Detect which cell encompasses the target text, then output its (X, Y) center coordinate. 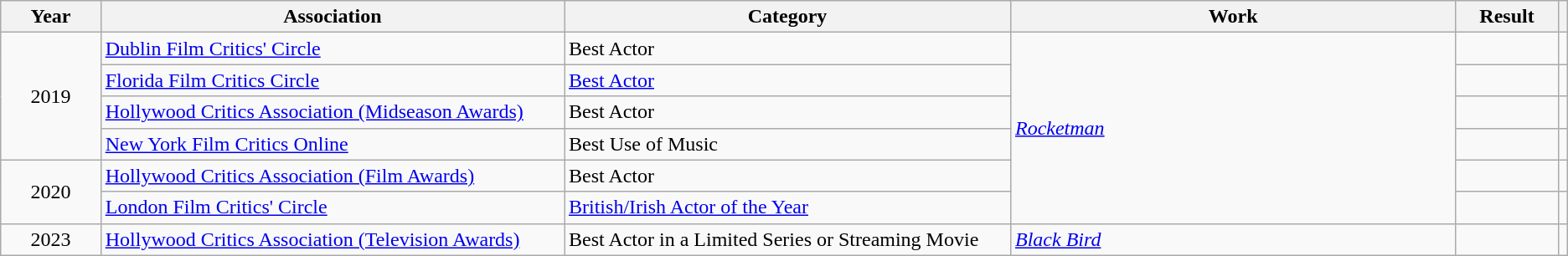
Hollywood Critics Association (Television Awards) (332, 239)
Black Bird (1233, 239)
Result (1507, 17)
London Film Critics' Circle (332, 207)
2019 (50, 96)
British/Irish Actor of the Year (787, 207)
New York Film Critics Online (332, 144)
Dublin Film Critics' Circle (332, 49)
Rocketman (1233, 128)
2023 (50, 239)
Year (50, 17)
2020 (50, 192)
Best Use of Music (787, 144)
Hollywood Critics Association (Film Awards) (332, 176)
Florida Film Critics Circle (332, 80)
Best Actor in a Limited Series or Streaming Movie (787, 239)
Work (1233, 17)
Association (332, 17)
Category (787, 17)
Hollywood Critics Association (Midseason Awards) (332, 112)
